Determine the (x, y) coordinate at the center of the cell enclosing the given text.  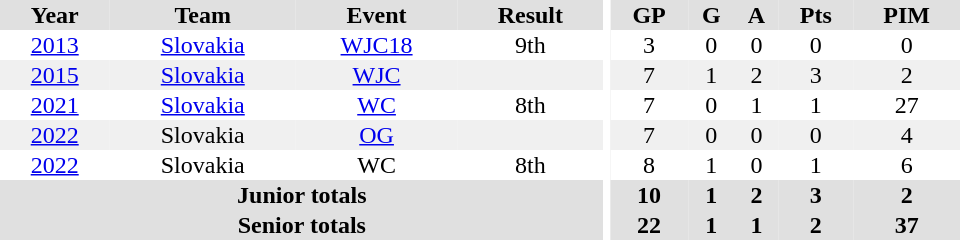
10 (649, 195)
G (712, 15)
OG (376, 135)
Senior totals (302, 225)
Team (202, 15)
37 (906, 225)
Pts (816, 15)
9th (530, 45)
PIM (906, 15)
WJC18 (376, 45)
2013 (54, 45)
GP (649, 15)
Year (54, 15)
6 (906, 165)
22 (649, 225)
Event (376, 15)
2021 (54, 105)
27 (906, 105)
Result (530, 15)
4 (906, 135)
Junior totals (302, 195)
WJC (376, 75)
8 (649, 165)
A (757, 15)
2015 (54, 75)
